Determine the (x, y) coordinate at the center of the cell enclosing the given text.  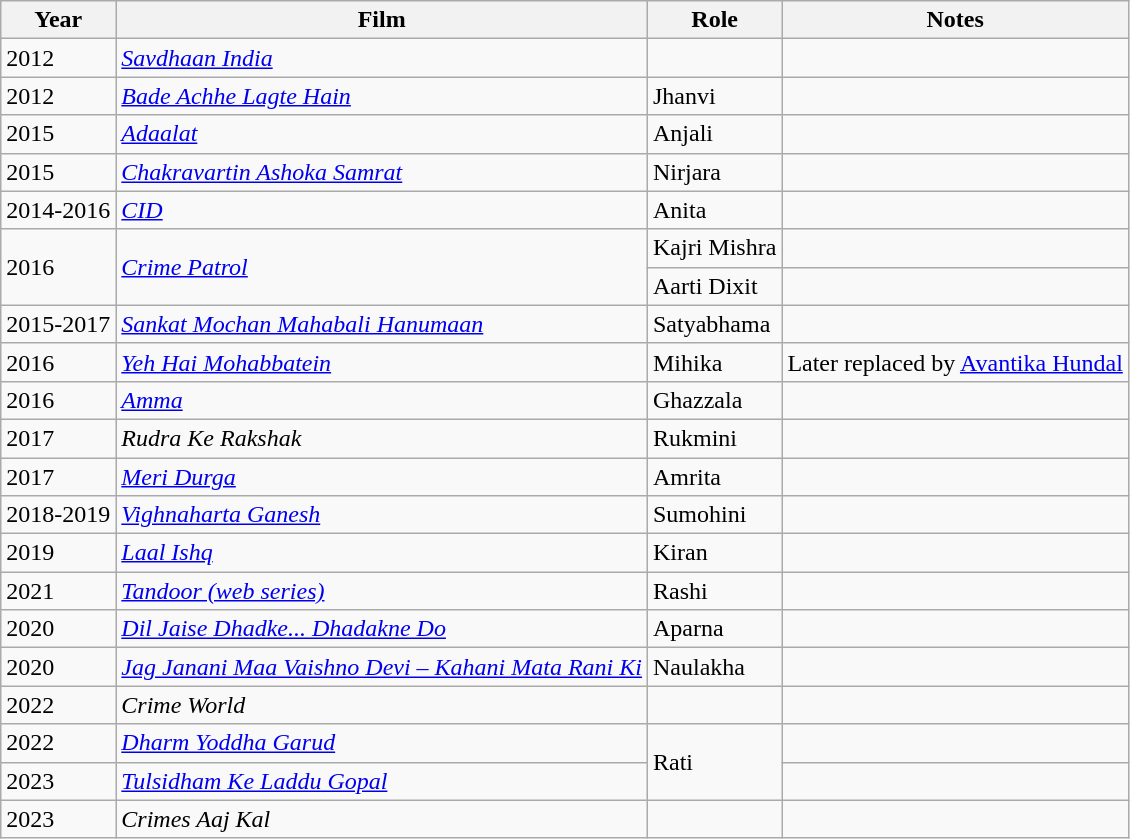
Amrita (714, 477)
Laal Ishq (382, 553)
Adaalat (382, 134)
2018-2019 (58, 515)
Amma (382, 400)
Naulakha (714, 667)
Kajri Mishra (714, 248)
Meri Durga (382, 477)
Rukmini (714, 438)
Anita (714, 210)
Year (58, 20)
Anjali (714, 134)
Notes (955, 20)
Crime Patrol (382, 267)
Sankat Mochan Mahabali Hanumaan (382, 324)
Kiran (714, 553)
Mihika (714, 362)
Crimes Aaj Kal (382, 819)
Ghazzala (714, 400)
Crime World (382, 705)
Dil Jaise Dhadke... Dhadakne Do (382, 629)
Satyabhama (714, 324)
Rashi (714, 591)
Savdhaan India (382, 58)
Nirjara (714, 172)
Tulsidham Ke Laddu Gopal (382, 781)
Jhanvi (714, 96)
Yeh Hai Mohabbatein (382, 362)
2019 (58, 553)
Film (382, 20)
Rudra Ke Rakshak (382, 438)
Aarti Dixit (714, 286)
Role (714, 20)
CID (382, 210)
Jag Janani Maa Vaishno Devi – Kahani Mata Rani Ki (382, 667)
2014-2016 (58, 210)
Bade Achhe Lagte Hain (382, 96)
Chakravartin Ashoka Samrat (382, 172)
Later replaced by Avantika Hundal (955, 362)
Aparna (714, 629)
Tandoor (web series) (382, 591)
2015-2017 (58, 324)
Dharm Yoddha Garud (382, 743)
Vighnaharta Ganesh (382, 515)
2021 (58, 591)
Sumohini (714, 515)
Rati (714, 762)
